Identify which cell holds the provided text, then report its (X, Y) central coordinate. 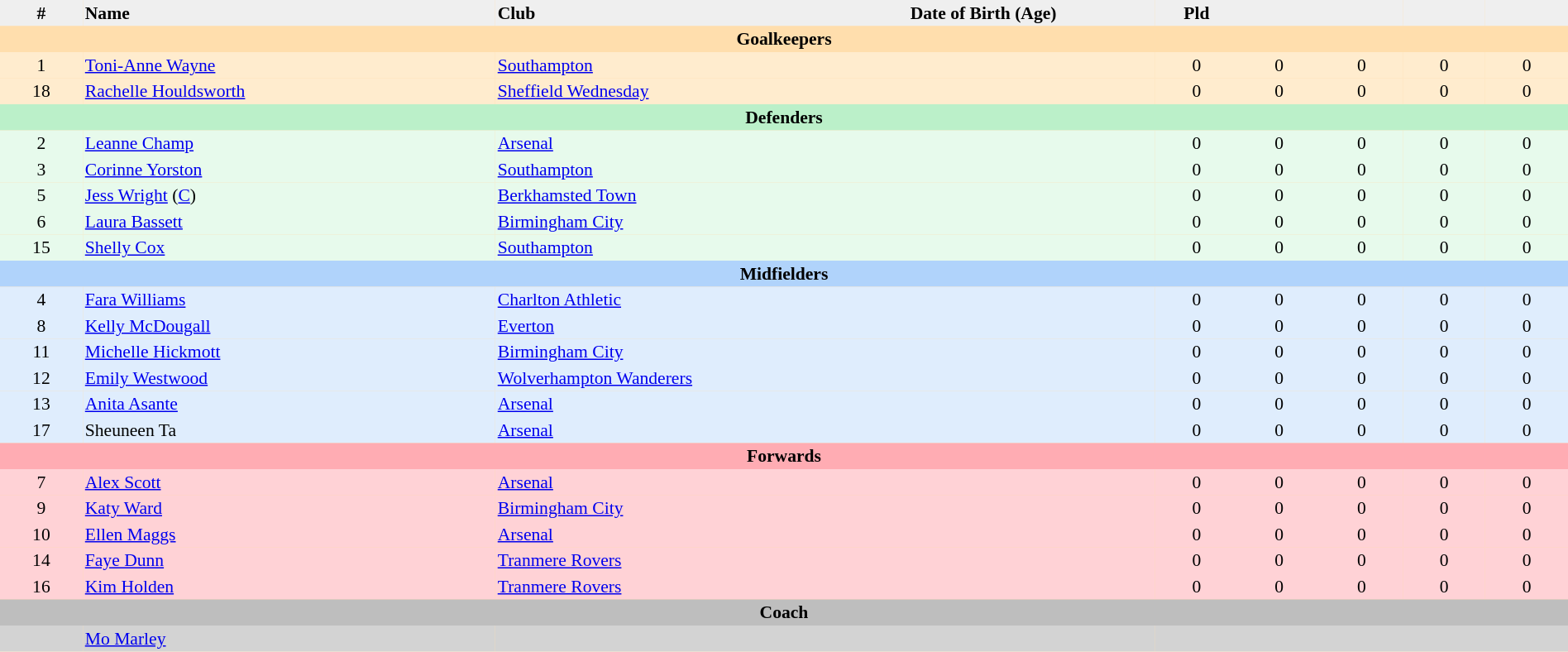
Emily Westwood (289, 378)
18 (41, 91)
Name (289, 13)
Everton (701, 326)
Anita Asante (289, 404)
Defenders (784, 117)
Kim Holden (289, 587)
Katy Ward (289, 508)
Michelle Hickmott (289, 352)
Forwards (784, 457)
Laura Bassett (289, 222)
1 (41, 65)
Sheuneen Ta (289, 430)
Pld (1197, 13)
Fara Williams (289, 300)
4 (41, 300)
15 (41, 248)
Date of Birth (Age) (1032, 13)
9 (41, 508)
17 (41, 430)
Berkhamsted Town (701, 195)
Faye Dunn (289, 561)
Alex Scott (289, 482)
12 (41, 378)
Leanne Champ (289, 144)
Sheffield Wednesday (701, 91)
Goalkeepers (784, 40)
14 (41, 561)
2 (41, 144)
16 (41, 587)
8 (41, 326)
7 (41, 482)
Ellen Maggs (289, 535)
Club (701, 13)
Mo Marley (289, 639)
Toni-Anne Wayne (289, 65)
13 (41, 404)
6 (41, 222)
Jess Wright (C) (289, 195)
10 (41, 535)
Coach (784, 612)
Shelly Cox (289, 248)
Corinne Yorston (289, 170)
Rachelle Houldsworth (289, 91)
Kelly McDougall (289, 326)
# (41, 13)
3 (41, 170)
Wolverhampton Wanderers (701, 378)
5 (41, 195)
Charlton Athletic (701, 300)
Midfielders (784, 274)
11 (41, 352)
